Locate the cell with the specified text and output its (x, y) center coordinate. 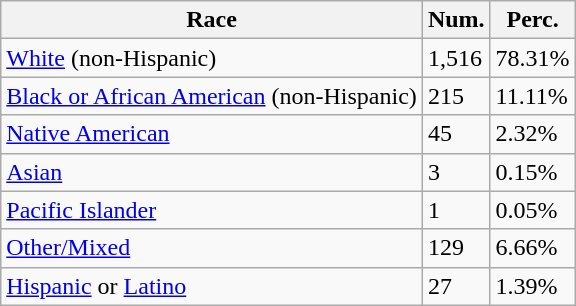
0.15% (532, 172)
Race (212, 20)
27 (456, 286)
0.05% (532, 210)
215 (456, 96)
Other/Mixed (212, 248)
45 (456, 134)
3 (456, 172)
White (non-Hispanic) (212, 58)
Perc. (532, 20)
129 (456, 248)
Black or African American (non-Hispanic) (212, 96)
Num. (456, 20)
Hispanic or Latino (212, 286)
6.66% (532, 248)
1.39% (532, 286)
Pacific Islander (212, 210)
1,516 (456, 58)
11.11% (532, 96)
78.31% (532, 58)
1 (456, 210)
Native American (212, 134)
Asian (212, 172)
2.32% (532, 134)
